Return the [X, Y] coordinate for the center point of the cell that contains the specified text.  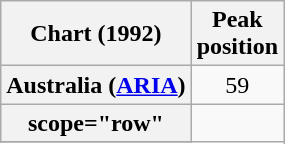
scope="row" [96, 123]
59 [237, 85]
Australia (ARIA) [96, 85]
Chart (1992) [96, 34]
Peakposition [237, 34]
